Determine the (x, y) coordinate at the center of the cell enclosing the given text.  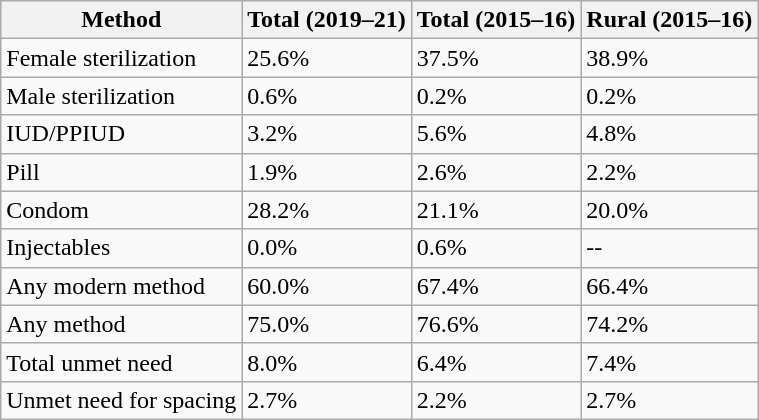
0.0% (327, 248)
75.0% (327, 324)
Method (122, 20)
Total (2019–21) (327, 20)
Condom (122, 210)
4.8% (670, 134)
67.4% (496, 286)
1.9% (327, 172)
21.1% (496, 210)
37.5% (496, 58)
Unmet need for spacing (122, 400)
25.6% (327, 58)
2.6% (496, 172)
38.9% (670, 58)
28.2% (327, 210)
6.4% (496, 362)
74.2% (670, 324)
76.6% (496, 324)
Male sterilization (122, 96)
Injectables (122, 248)
5.6% (496, 134)
IUD/PPIUD (122, 134)
Any method (122, 324)
Total (2015–16) (496, 20)
Female sterilization (122, 58)
60.0% (327, 286)
Rural (2015–16) (670, 20)
-- (670, 248)
Any modern method (122, 286)
7.4% (670, 362)
Total unmet need (122, 362)
Pill (122, 172)
66.4% (670, 286)
3.2% (327, 134)
20.0% (670, 210)
8.0% (327, 362)
